Provide the (X, Y) coordinate of the cell's center where the given text is located.  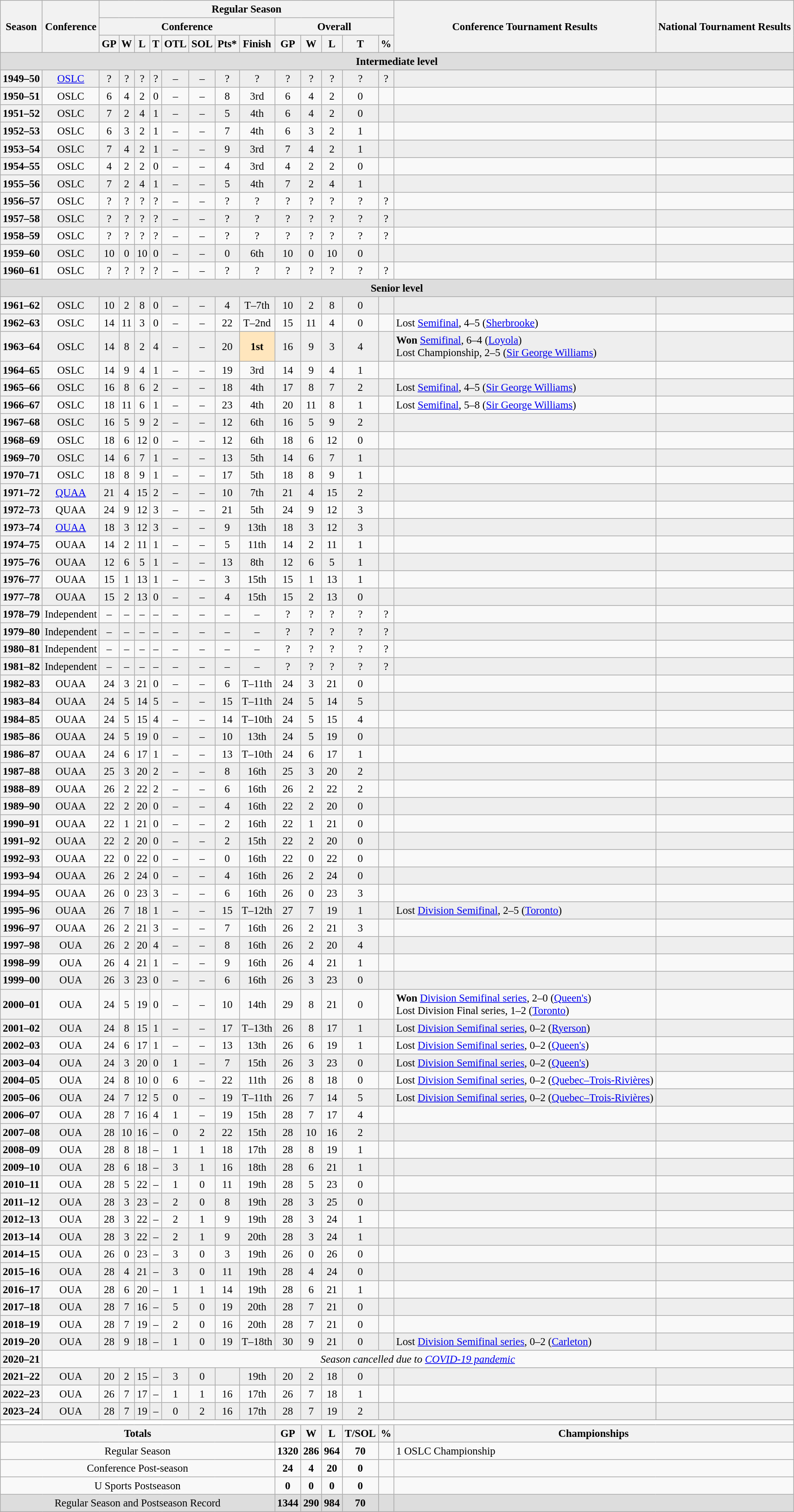
1964–65 (21, 370)
2003–04 (21, 1063)
Season cancelled due to COVID-19 pandemic (418, 1359)
1960–61 (21, 271)
1979–80 (21, 632)
30 (288, 1341)
1984–85 (21, 719)
Won Semifinal, 6–4 (Loyola)Lost Championship, 2–5 (Sir George Williams) (525, 347)
1998–99 (21, 963)
2008–09 (21, 1150)
OTL (175, 44)
29 (288, 1004)
1963–64 (21, 347)
T–18th (257, 1341)
2019–20 (21, 1341)
1967–68 (21, 423)
1978–79 (21, 614)
1954–55 (21, 166)
1959–60 (21, 253)
286 (311, 1451)
Season (21, 27)
1995–96 (21, 911)
Lost Semifinal, 4–5 (Sherbrooke) (525, 323)
2014–15 (21, 1254)
1953–54 (21, 149)
2015–16 (21, 1272)
Finish (257, 44)
Lost Division Semifinal series, 0–2 (Carleton) (525, 1341)
2002–03 (21, 1045)
1344 (288, 1503)
1962–63 (21, 323)
Conference Post-season (138, 1468)
1950–51 (21, 96)
1961–62 (21, 306)
1991–92 (21, 841)
1989–90 (21, 806)
2013–14 (21, 1237)
1956–57 (21, 201)
2020–21 (21, 1359)
1992–93 (21, 858)
2000–01 (21, 1004)
1994–95 (21, 893)
1997–98 (21, 945)
1993–94 (21, 876)
290 (311, 1503)
Regular Season and Postseason Record (138, 1503)
1320 (288, 1451)
T–2nd (257, 323)
2010–11 (21, 1185)
8th (257, 562)
Totals (138, 1434)
1977–78 (21, 597)
1999–00 (21, 981)
14th (257, 1004)
1966–67 (21, 405)
1965–66 (21, 388)
Lost Semifinal, 4–5 (Sir George Williams) (525, 388)
1949–50 (21, 79)
National Tournament Results (725, 27)
1996–97 (21, 928)
964 (332, 1451)
1976–77 (21, 580)
2023–24 (21, 1411)
18th (257, 1167)
2004–05 (21, 1080)
1969–70 (21, 458)
1 OSLC Championship (593, 1451)
1985–86 (21, 736)
1982–83 (21, 684)
1952–53 (21, 131)
2016–17 (21, 1289)
T–13th (257, 1028)
2001–02 (21, 1028)
T–7th (257, 306)
1990–91 (21, 823)
2022–23 (21, 1394)
1st (257, 347)
1987–88 (21, 771)
Lost Division Semifinal series, 0–2 (Ryerson) (525, 1028)
Overall (335, 27)
1986–87 (21, 754)
T/SOL (360, 1434)
1975–76 (21, 562)
2011–12 (21, 1202)
1980–81 (21, 649)
1972–73 (21, 510)
Intermediate level (397, 62)
2007–08 (21, 1132)
2005–06 (21, 1097)
T–12th (257, 911)
1955–56 (21, 184)
2021–22 (21, 1377)
1958–59 (21, 236)
1951–52 (21, 114)
2006–07 (21, 1115)
1968–69 (21, 440)
2017–18 (21, 1307)
1981–82 (21, 667)
27 (288, 911)
1973–74 (21, 527)
1974–75 (21, 545)
Lost Division Semifinal, 2–5 (Toronto) (525, 911)
SOL (202, 44)
1957–58 (21, 218)
1988–89 (21, 789)
Senior level (397, 288)
U Sports Postseason (138, 1486)
Lost Semifinal, 5–8 (Sir George Williams) (525, 405)
1970–71 (21, 475)
2009–10 (21, 1167)
Won Division Semifinal series, 2–0 (Queen's)Lost Division Final series, 1–2 (Toronto) (525, 1004)
Pts* (227, 44)
1971–72 (21, 492)
Championships (593, 1434)
984 (332, 1503)
7th (257, 492)
2012–13 (21, 1219)
1983–84 (21, 702)
2018–19 (21, 1324)
Conference Tournament Results (525, 27)
